For the text-containing cell, return its midpoint in [x, y] coordinate format. 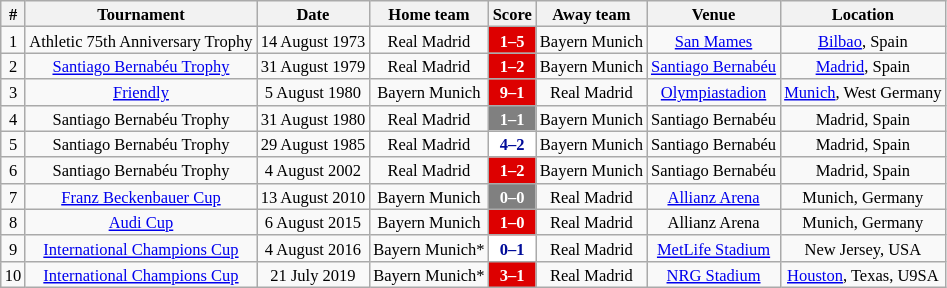
9 [14, 248]
Franz Beckenbauer Cup [140, 196]
Away team [592, 14]
21 July 2019 [314, 274]
Bilbao, Spain [862, 40]
New Jersey, USA [862, 248]
0–1 [512, 248]
Venue [714, 14]
1–1 [512, 118]
14 August 1973 [314, 40]
4 August 2002 [314, 170]
Friendly [140, 92]
4 August 2016 [314, 248]
5 August 1980 [314, 92]
Houston, Texas, U9SA [862, 274]
9–1 [512, 92]
2 [14, 66]
Athletic 75th Anniversary Trophy [140, 40]
# [14, 14]
8 [14, 222]
3 [14, 92]
13 August 2010 [314, 196]
Home team [428, 14]
Olympiastadion [714, 92]
3–1 [512, 274]
Score [512, 14]
1–0 [512, 222]
0–0 [512, 196]
Location [862, 14]
4 [14, 118]
4–2 [512, 144]
1–5 [512, 40]
Tournament [140, 14]
San Mames [714, 40]
10 [14, 274]
Date [314, 14]
Audi Cup [140, 222]
31 August 1979 [314, 66]
7 [14, 196]
MetLife Stadium [714, 248]
NRG Stadium [714, 274]
Munich, West Germany [862, 92]
29 August 1985 [314, 144]
5 [14, 144]
1 [14, 40]
6 [14, 170]
6 August 2015 [314, 222]
31 August 1980 [314, 118]
